Search for the cell housing the specified text and yield its (x, y) center coordinate. 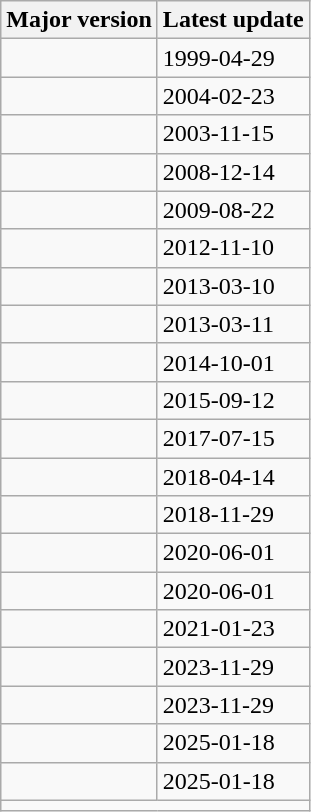
2015-09-12 (233, 400)
2017-07-15 (233, 438)
1999-04-29 (233, 58)
2009-08-22 (233, 210)
2008-12-14 (233, 172)
2018-04-14 (233, 477)
2003-11-15 (233, 134)
2014-10-01 (233, 362)
2018-11-29 (233, 515)
2004-02-23 (233, 96)
Latest update (233, 20)
2021-01-23 (233, 629)
Major version (80, 20)
2013-03-11 (233, 324)
2012-11-10 (233, 248)
2013-03-10 (233, 286)
